Search for the cell housing the specified text and yield its [X, Y] center coordinate. 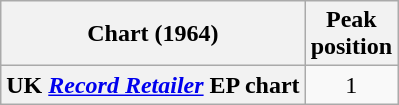
Chart (1964) [153, 34]
Peakposition [351, 34]
1 [351, 85]
UK Record Retailer EP chart [153, 85]
